Detect which cell encompasses the target text, then output its (x, y) center coordinate. 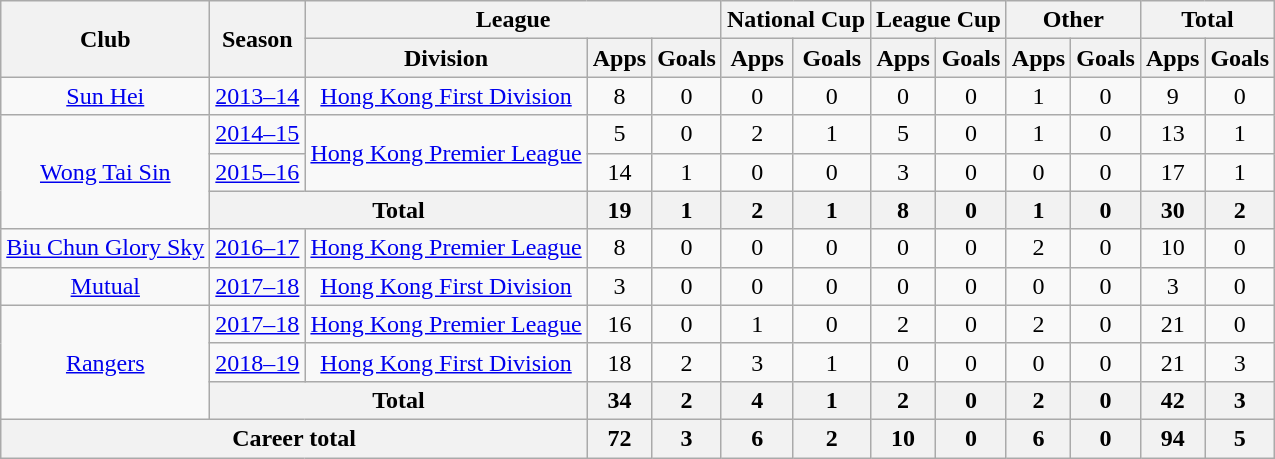
17 (1172, 172)
Wong Tai Sin (106, 172)
Other (1073, 20)
National Cup (796, 20)
2015–16 (258, 172)
Sun Hei (106, 96)
9 (1172, 96)
Rangers (106, 362)
34 (619, 400)
2014–15 (258, 134)
42 (1172, 400)
Biu Chun Glory Sky (106, 248)
72 (619, 438)
30 (1172, 210)
League Cup (939, 20)
18 (619, 362)
Division (446, 58)
4 (757, 400)
League (514, 20)
2018–19 (258, 362)
14 (619, 172)
Career total (294, 438)
94 (1172, 438)
Season (258, 39)
13 (1172, 134)
2013–14 (258, 96)
Mutual (106, 286)
16 (619, 324)
Club (106, 39)
19 (619, 210)
2016–17 (258, 248)
